Locate the cell with the specified text and output its [x, y] center coordinate. 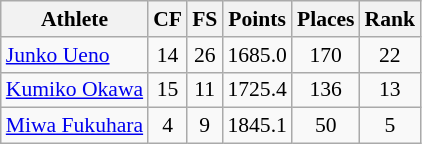
Athlete [74, 19]
50 [326, 126]
22 [390, 55]
Miwa Fukuhara [74, 126]
1685.0 [256, 55]
4 [168, 126]
9 [204, 126]
Places [326, 19]
26 [204, 55]
11 [204, 90]
Rank [390, 19]
136 [326, 90]
15 [168, 90]
Points [256, 19]
CF [168, 19]
FS [204, 19]
5 [390, 126]
13 [390, 90]
170 [326, 55]
1845.1 [256, 126]
Kumiko Okawa [74, 90]
Junko Ueno [74, 55]
14 [168, 55]
1725.4 [256, 90]
